Find where the given text appears and provide that cell's center as (x, y) coordinate. 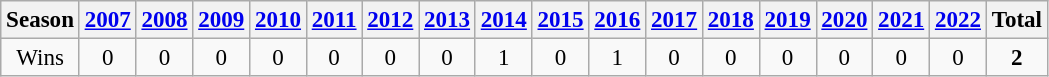
2011 (334, 20)
Total (1016, 20)
2020 (844, 20)
Wins (40, 58)
2015 (560, 20)
2022 (958, 20)
2014 (504, 20)
2013 (448, 20)
Season (40, 20)
2012 (390, 20)
2017 (674, 20)
2010 (278, 20)
2016 (618, 20)
2 (1016, 58)
2019 (788, 20)
2021 (902, 20)
2018 (730, 20)
2007 (108, 20)
2008 (164, 20)
2009 (222, 20)
